Determine the [X, Y] coordinate at the center of the cell enclosing the given text.  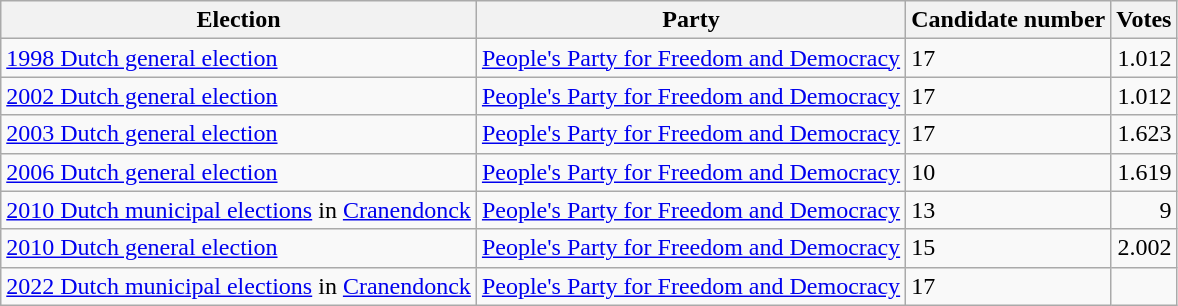
15 [1008, 248]
2010 Dutch general election [239, 248]
13 [1008, 210]
Party [690, 20]
Candidate number [1008, 20]
Election [239, 20]
Votes [1144, 20]
2002 Dutch general election [239, 96]
2022 Dutch municipal elections in Cranendonck [239, 286]
2.002 [1144, 248]
1.623 [1144, 134]
1998 Dutch general election [239, 58]
2006 Dutch general election [239, 172]
9 [1144, 210]
2003 Dutch general election [239, 134]
2010 Dutch municipal elections in Cranendonck [239, 210]
10 [1008, 172]
1.619 [1144, 172]
